Detect which cell encompasses the target text, then output its [X, Y] center coordinate. 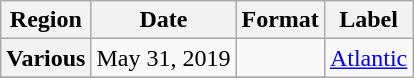
Region [46, 20]
Various [46, 58]
Label [368, 20]
May 31, 2019 [164, 58]
Atlantic [368, 58]
Date [164, 20]
Format [280, 20]
